Locate the cell with the specified text and output its [x, y] center coordinate. 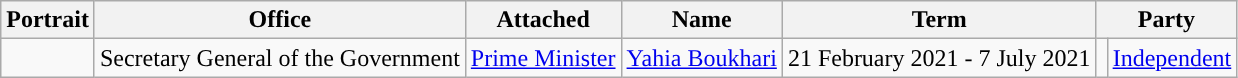
Name [702, 20]
Party [1166, 20]
Term [939, 20]
Portrait [48, 20]
Office [280, 20]
Secretary General of the Government [280, 58]
Prime Minister [543, 58]
Attached [543, 20]
Yahia Boukhari [702, 58]
Independent [1172, 58]
21 February 2021 - 7 July 2021 [939, 58]
